Extract the [x, y] coordinate from the center of the cell holding the provided text.  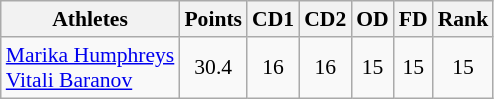
Rank [464, 19]
OD [372, 19]
30.4 [213, 68]
CD1 [273, 19]
Points [213, 19]
Marika HumphreysVitali Baranov [90, 68]
Athletes [90, 19]
FD [414, 19]
CD2 [325, 19]
